Detect which cell encompasses the target text, then output its (x, y) center coordinate. 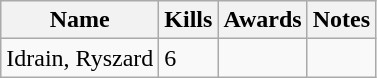
Idrain, Ryszard (80, 58)
Kills (188, 20)
Notes (341, 20)
Awards (262, 20)
6 (188, 58)
Name (80, 20)
